Extract the [X, Y] coordinate from the center of the cell holding the provided text.  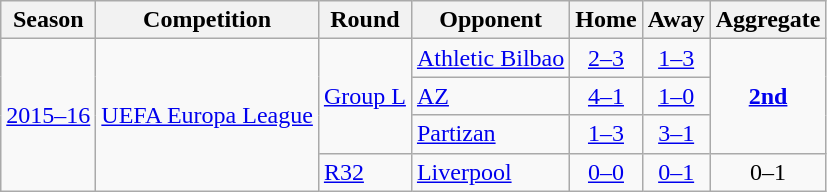
AZ [490, 96]
0–0 [606, 172]
3–1 [676, 134]
2nd [768, 96]
Away [676, 20]
Season [48, 20]
Competition [208, 20]
Group L [364, 96]
Round [364, 20]
4–1 [606, 96]
Opponent [490, 20]
2015–16 [48, 115]
Aggregate [768, 20]
UEFA Europa League [208, 115]
Partizan [490, 134]
1–0 [676, 96]
Home [606, 20]
Athletic Bilbao [490, 58]
2–3 [606, 58]
R32 [364, 172]
Liverpool [490, 172]
